Scan for the cell matching the given text and deliver its (x, y) coordinate at center. 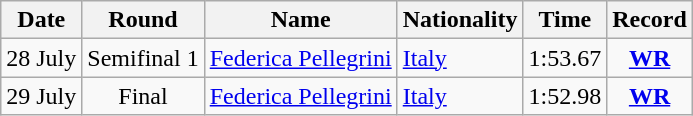
29 July (42, 96)
Final (143, 96)
Round (143, 20)
Nationality (460, 20)
1:52.98 (565, 96)
Semifinal 1 (143, 58)
Name (300, 20)
Record (650, 20)
28 July (42, 58)
1:53.67 (565, 58)
Time (565, 20)
Date (42, 20)
